Extract the [X, Y] coordinate from the center of the cell holding the provided text.  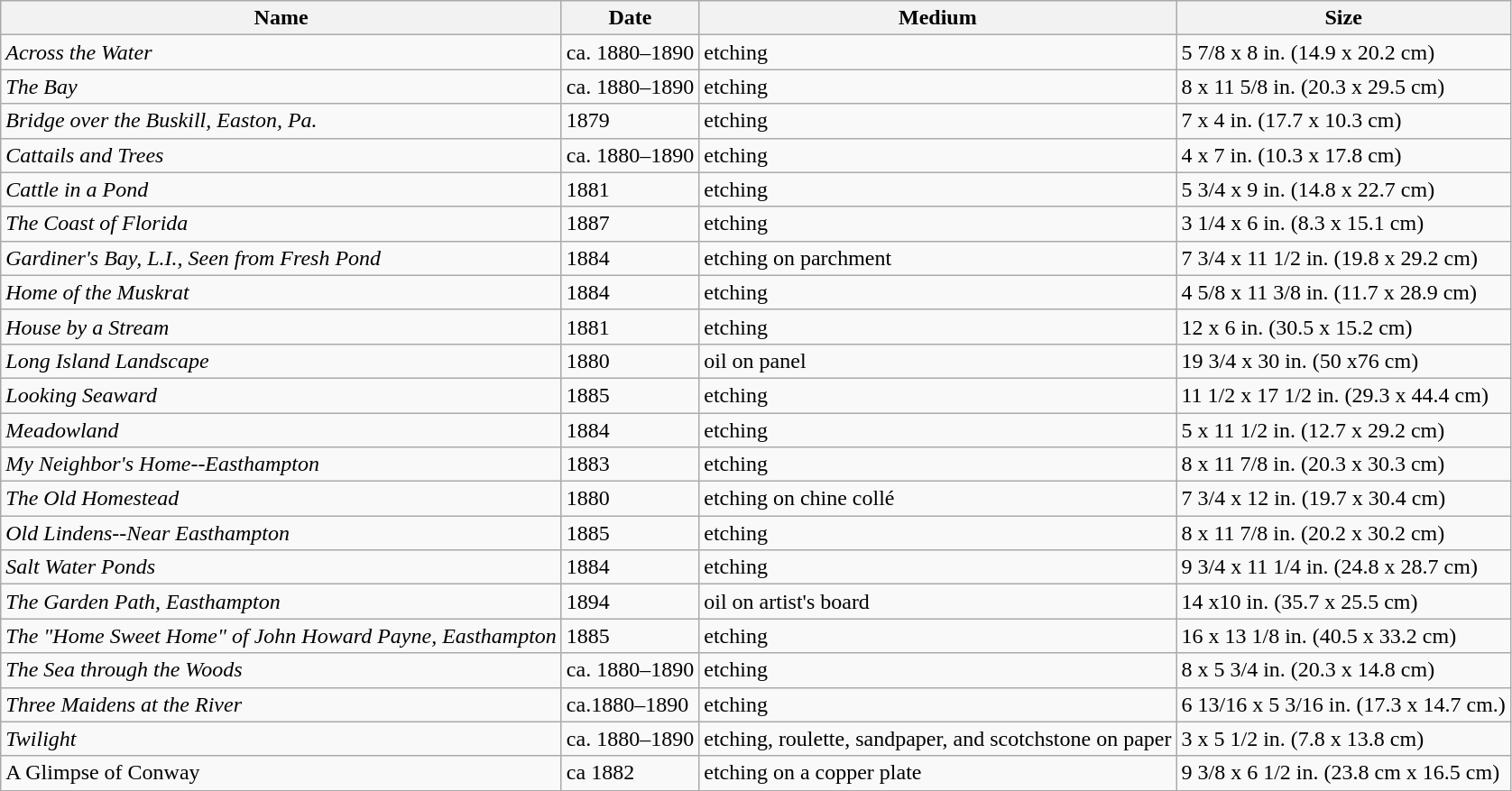
etching on parchment [938, 258]
Twilight [281, 739]
1879 [630, 121]
Salt Water Ponds [281, 567]
8 x 11 5/8 in. (20.3 x 29.5 cm) [1343, 87]
Home of the Muskrat [281, 292]
7 x 4 in. (17.7 x 10.3 cm) [1343, 121]
ca.1880–1890 [630, 704]
8 x 5 3/4 in. (20.3 x 14.8 cm) [1343, 670]
The Bay [281, 87]
Looking Seaward [281, 395]
1883 [630, 464]
etching on chine collé [938, 499]
Three Maidens at the River [281, 704]
1887 [630, 224]
8 x 11 7/8 in. (20.2 x 30.2 cm) [1343, 533]
3 x 5 1/2 in. (7.8 x 13.8 cm) [1343, 739]
The "Home Sweet Home" of John Howard Payne, Easthampton [281, 636]
14 x10 in. (35.7 x 25.5 cm) [1343, 602]
3 1/4 x 6 in. (8.3 x 15.1 cm) [1343, 224]
House by a Stream [281, 327]
My Neighbor's Home--Easthampton [281, 464]
oil on artist's board [938, 602]
1894 [630, 602]
The Garden Path, Easthampton [281, 602]
9 3/8 x 6 1/2 in. (23.8 cm x 16.5 cm) [1343, 773]
Name [281, 18]
8 x 11 7/8 in. (20.3 x 30.3 cm) [1343, 464]
11 1/2 x 17 1/2 in. (29.3 x 44.4 cm) [1343, 395]
7 3/4 x 11 1/2 in. (19.8 x 29.2 cm) [1343, 258]
The Coast of Florida [281, 224]
Gardiner's Bay, L.I., Seen from Fresh Pond [281, 258]
Meadowland [281, 430]
7 3/4 x 12 in. (19.7 x 30.4 cm) [1343, 499]
Medium [938, 18]
4 5/8 x 11 3/8 in. (11.7 x 28.9 cm) [1343, 292]
6 13/16 x 5 3/16 in. (17.3 x 14.7 cm.) [1343, 704]
Date [630, 18]
9 3/4 x 11 1/4 in. (24.8 x 28.7 cm) [1343, 567]
ca 1882 [630, 773]
12 x 6 in. (30.5 x 15.2 cm) [1343, 327]
5 7/8 x 8 in. (14.9 x 20.2 cm) [1343, 52]
Cattle in a Pond [281, 189]
19 3/4 x 30 in. (50 x76 cm) [1343, 361]
Old Lindens--Near Easthampton [281, 533]
etching on a copper plate [938, 773]
Cattails and Trees [281, 155]
Size [1343, 18]
Long Island Landscape [281, 361]
The Sea through the Woods [281, 670]
Bridge over the Buskill, Easton, Pa. [281, 121]
5 3/4 x 9 in. (14.8 x 22.7 cm) [1343, 189]
The Old Homestead [281, 499]
4 x 7 in. (10.3 x 17.8 cm) [1343, 155]
16 x 13 1/8 in. (40.5 x 33.2 cm) [1343, 636]
etching, roulette, sandpaper, and scotchstone on paper [938, 739]
oil on panel [938, 361]
5 x 11 1/2 in. (12.7 x 29.2 cm) [1343, 430]
Across the Water [281, 52]
A Glimpse of Conway [281, 773]
